Detect which cell encompasses the target text, then output its [X, Y] center coordinate. 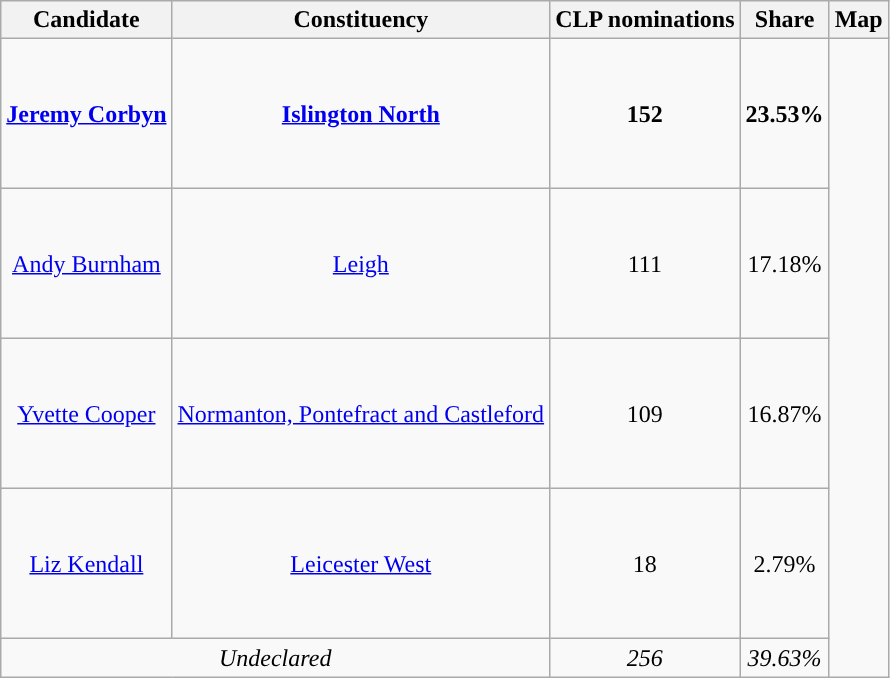
256 [645, 658]
Candidate [86, 20]
Constituency [361, 20]
109 [645, 414]
Undeclared [276, 658]
Liz Kendall [86, 564]
111 [645, 264]
Islington North [361, 114]
16.87% [784, 414]
Share [784, 20]
Yvette Cooper [86, 414]
2.79% [784, 564]
Leicester West [361, 564]
CLP nominations [645, 20]
17.18% [784, 264]
39.63% [784, 658]
Leigh [361, 264]
Andy Burnham [86, 264]
Normanton, Pontefract and Castleford [361, 414]
Map [858, 20]
Jeremy Corbyn [86, 114]
23.53% [784, 114]
152 [645, 114]
18 [645, 564]
